Determine the (X, Y) coordinate at the center of the cell enclosing the given text.  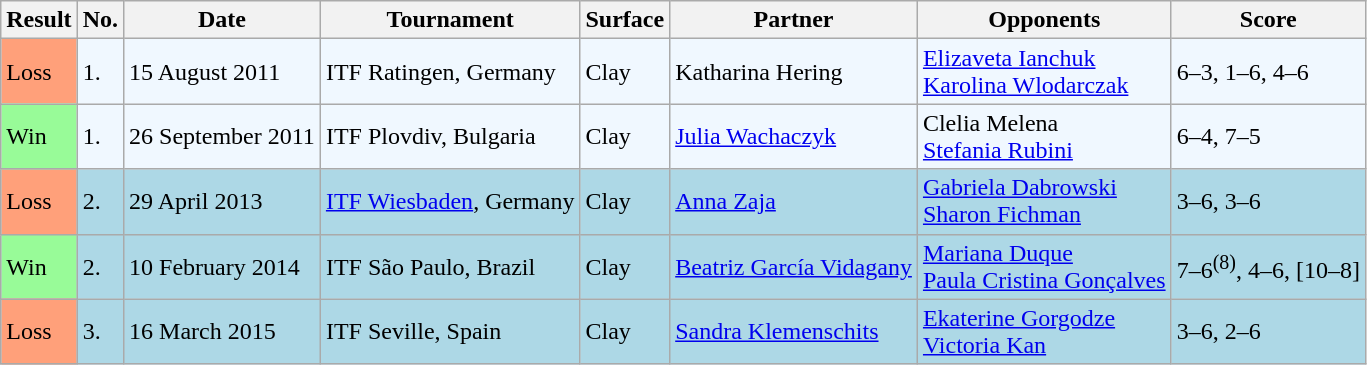
7–6(8), 4–6, [10–8] (1268, 266)
Date (222, 20)
Anna Zaja (794, 202)
Beatriz García Vidagany (794, 266)
6–3, 1–6, 4–6 (1268, 72)
ITF Wiesbaden, Germany (450, 202)
Katharina Hering (794, 72)
Opponents (1044, 20)
ITF Ratingen, Germany (450, 72)
29 April 2013 (222, 202)
Clelia Melena Stefania Rubini (1044, 136)
Elizaveta Ianchuk Karolina Wlodarczak (1044, 72)
Tournament (450, 20)
Mariana Duque Paula Cristina Gonçalves (1044, 266)
Sandra Klemenschits (794, 332)
3–6, 2–6 (1268, 332)
3. (100, 332)
10 February 2014 (222, 266)
26 September 2011 (222, 136)
Surface (625, 20)
Gabriela Dabrowski Sharon Fichman (1044, 202)
3–6, 3–6 (1268, 202)
Julia Wachaczyk (794, 136)
Score (1268, 20)
ITF Plovdiv, Bulgaria (450, 136)
6–4, 7–5 (1268, 136)
Partner (794, 20)
No. (100, 20)
16 March 2015 (222, 332)
ITF São Paulo, Brazil (450, 266)
Ekaterine Gorgodze Victoria Kan (1044, 332)
Result (39, 20)
15 August 2011 (222, 72)
ITF Seville, Spain (450, 332)
